Extract the [x, y] coordinate from the center of the cell holding the provided text.  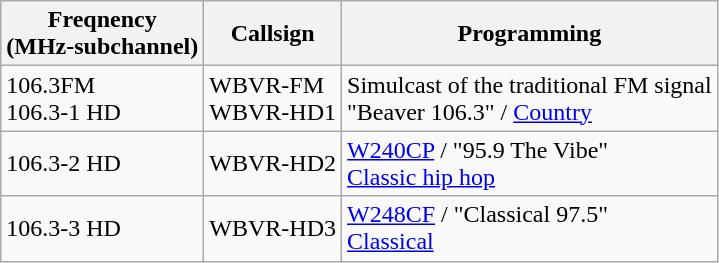
WBVR-HD2 [273, 164]
106.3FM 106.3-1 HD [102, 98]
WBVR-HD3 [273, 228]
W240CP / "95.9 The Vibe" Classic hip hop [530, 164]
106.3-2 HD [102, 164]
WBVR-FM WBVR-HD1 [273, 98]
Programming [530, 34]
Callsign [273, 34]
Simulcast of the traditional FM signal "Beaver 106.3" / Country [530, 98]
W248CF / "Classical 97.5" Classical [530, 228]
Freqnency (MHz-subchannel) [102, 34]
106.3-3 HD [102, 228]
